For the text-containing cell, return its midpoint in (X, Y) coordinate format. 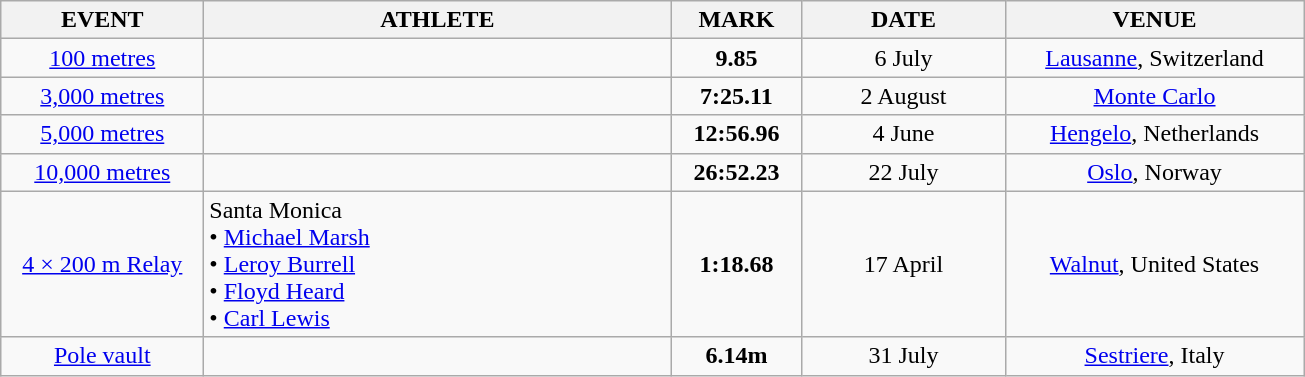
Oslo, Norway (1154, 172)
10,000 metres (102, 172)
9.85 (736, 58)
Santa Monica • Michael Marsh• Leroy Burrell• Floyd Heard• Carl Lewis (438, 264)
22 July (904, 172)
Pole vault (102, 356)
DATE (904, 20)
MARK (736, 20)
5,000 metres (102, 134)
3,000 metres (102, 96)
100 metres (102, 58)
Sestriere, Italy (1154, 356)
6 July (904, 58)
VENUE (1154, 20)
4 June (904, 134)
ATHLETE (438, 20)
EVENT (102, 20)
17 April (904, 264)
4 × 200 m Relay (102, 264)
Lausanne, Switzerland (1154, 58)
Monte Carlo (1154, 96)
31 July (904, 356)
Hengelo, Netherlands (1154, 134)
2 August (904, 96)
7:25.11 (736, 96)
12:56.96 (736, 134)
26:52.23 (736, 172)
1:18.68 (736, 264)
6.14m (736, 356)
Walnut, United States (1154, 264)
